Pinpoint the cell where the given text exists, returning its [X, Y] midpoint coordinate. 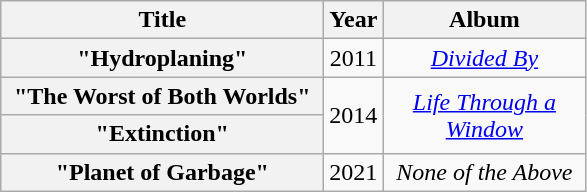
None of the Above [484, 172]
"Extinction" [162, 134]
Title [162, 20]
Year [354, 20]
2021 [354, 172]
"Hydroplaning" [162, 58]
Life Through a Window [484, 115]
2011 [354, 58]
2014 [354, 115]
Album [484, 20]
Divided By [484, 58]
"Planet of Garbage" [162, 172]
"The Worst of Both Worlds" [162, 96]
